Detect which cell encompasses the target text, then output its (x, y) center coordinate. 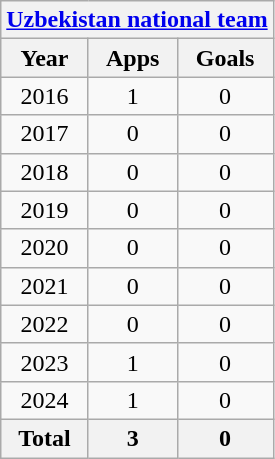
2021 (45, 286)
2022 (45, 324)
Uzbekistan national team (137, 20)
2024 (45, 400)
2016 (45, 96)
2019 (45, 210)
2020 (45, 248)
Year (45, 58)
2018 (45, 172)
Apps (132, 58)
Total (45, 438)
2017 (45, 134)
Goals (225, 58)
3 (132, 438)
2023 (45, 362)
